Provide the (x, y) coordinate of the cell's center where the given text is located.  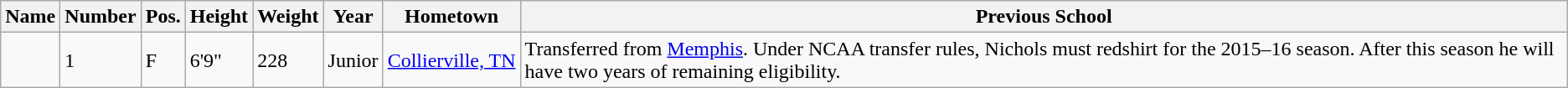
Number (101, 17)
Collierville, TN (451, 60)
Weight (288, 17)
6'9" (219, 60)
228 (288, 60)
Name (30, 17)
Previous School (1044, 17)
F (162, 60)
Hometown (451, 17)
Year (353, 17)
Pos. (162, 17)
Height (219, 17)
Junior (353, 60)
1 (101, 60)
